Capture the cell that displays the provided text and extract its [x, y] central coordinate. 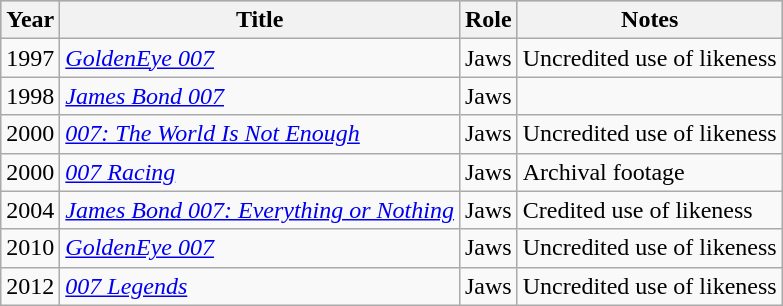
2004 [30, 210]
Title [260, 20]
Archival footage [650, 172]
Role [488, 20]
James Bond 007 [260, 96]
2010 [30, 248]
Credited use of likeness [650, 210]
2012 [30, 286]
007 Legends [260, 286]
1997 [30, 58]
James Bond 007: Everything or Nothing [260, 210]
007 Racing [260, 172]
Notes [650, 20]
Year [30, 20]
007: The World Is Not Enough [260, 134]
1998 [30, 96]
